Identify which cell holds the provided text, then report its [x, y] central coordinate. 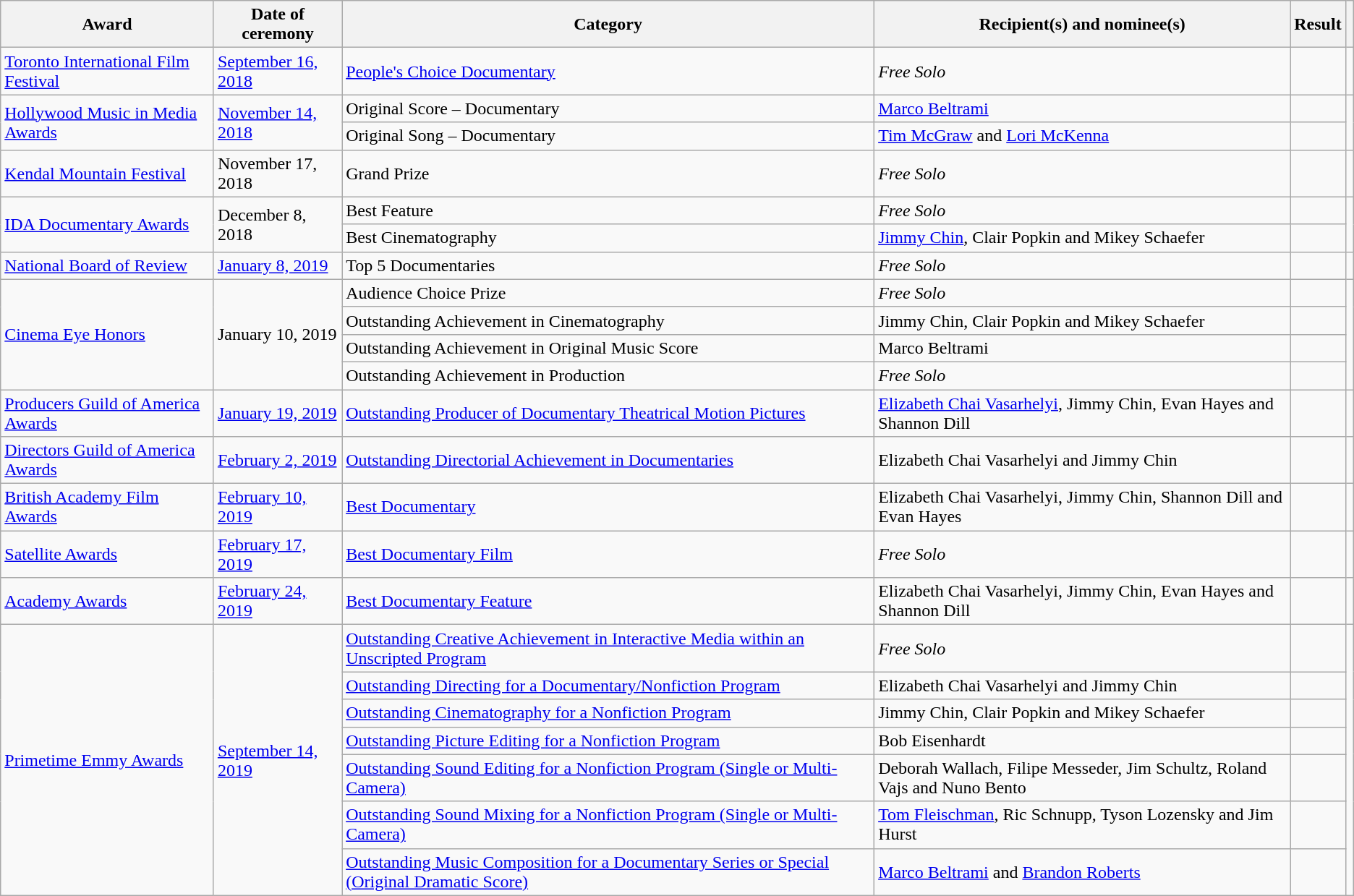
IDA Documentary Awards [107, 224]
February 24, 2019 [278, 602]
Top 5 Documentaries [608, 265]
Grand Prize [608, 174]
Outstanding Sound Editing for a Nonfiction Program (Single or Multi-Camera) [608, 778]
Marco Beltrami and Brandon Roberts [1082, 872]
January 19, 2019 [278, 412]
Outstanding Creative Achievement in Interactive Media within an Unscripted Program [608, 648]
Outstanding Directorial Achievement in Documentaries [608, 460]
December 8, 2018 [278, 224]
Original Score – Documentary [608, 108]
Outstanding Achievement in Production [608, 375]
Best Feature [608, 210]
November 14, 2018 [278, 122]
National Board of Review [107, 265]
British Academy Film Awards [107, 508]
Satellite Awards [107, 554]
Producers Guild of America Awards [107, 412]
Outstanding Producer of Documentary Theatrical Motion Pictures [608, 412]
February 2, 2019 [278, 460]
Outstanding Picture Editing for a Nonfiction Program [608, 741]
Outstanding Achievement in Cinematography [608, 320]
Bob Eisenhardt [1082, 741]
Outstanding Cinematography for a Nonfiction Program [608, 713]
Toronto International Film Festival [107, 71]
Award [107, 25]
Cinema Eye Honors [107, 334]
People's Choice Documentary [608, 71]
Academy Awards [107, 602]
January 10, 2019 [278, 334]
Tom Fleischman, Ric Schnupp, Tyson Lozensky and Jim Hurst [1082, 824]
Best Documentary [608, 508]
Original Song – Documentary [608, 136]
Best Cinematography [608, 238]
Outstanding Achievement in Original Music Score [608, 348]
Best Documentary Feature [608, 602]
Tim McGraw and Lori McKenna [1082, 136]
Outstanding Sound Mixing for a Nonfiction Program (Single or Multi-Camera) [608, 824]
September 16, 2018 [278, 71]
Date of ceremony [278, 25]
Primetime Emmy Awards [107, 760]
Hollywood Music in Media Awards [107, 122]
November 17, 2018 [278, 174]
Outstanding Music Composition for a Documentary Series or Special (Original Dramatic Score) [608, 872]
Elizabeth Chai Vasarhelyi, Jimmy Chin, Shannon Dill and Evan Hayes [1082, 508]
Category [608, 25]
Outstanding Directing for a Documentary/Nonfiction Program [608, 686]
February 10, 2019 [278, 508]
Kendal Mountain Festival [107, 174]
September 14, 2019 [278, 760]
Recipient(s) and nominee(s) [1082, 25]
Deborah Wallach, Filipe Messeder, Jim Schultz, Roland Vajs and Nuno Bento [1082, 778]
Best Documentary Film [608, 554]
January 8, 2019 [278, 265]
Directors Guild of America Awards [107, 460]
Audience Choice Prize [608, 293]
Result [1318, 25]
February 17, 2019 [278, 554]
